Scan for the cell matching the given text and deliver its [x, y] coordinate at center. 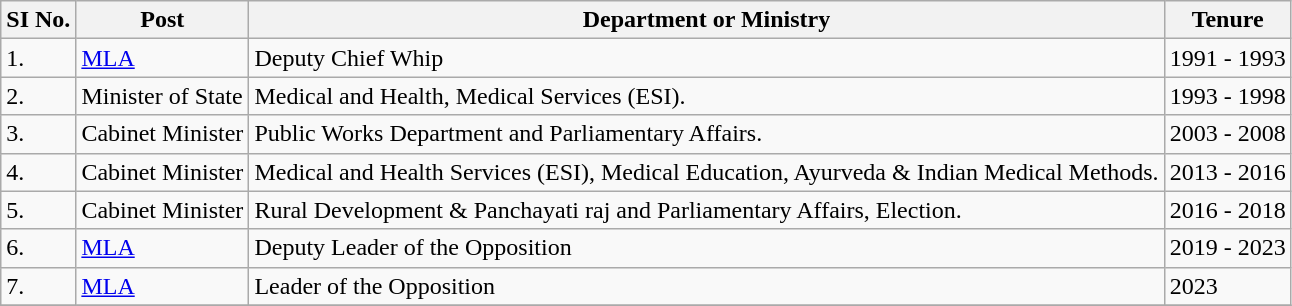
Post [162, 20]
Medical and Health, Medical Services (ESI). [706, 96]
Public Works Department and Parliamentary Affairs. [706, 134]
6. [38, 248]
Rural Development & Panchayati raj and Parliamentary Affairs, Election. [706, 210]
Department or Ministry [706, 20]
7. [38, 286]
2016 - 2018 [1228, 210]
Minister of State [162, 96]
Leader of the Opposition [706, 286]
2013 - 2016 [1228, 172]
Medical and Health Services (ESI), Medical Education, Ayurveda & Indian Medical Methods. [706, 172]
1. [38, 58]
2003 - 2008 [1228, 134]
Deputy Leader of the Opposition [706, 248]
1991 - 1993 [1228, 58]
2023 [1228, 286]
5. [38, 210]
3. [38, 134]
2019 - 2023 [1228, 248]
Deputy Chief Whip [706, 58]
4. [38, 172]
1993 - 1998 [1228, 96]
SI No. [38, 20]
2. [38, 96]
Tenure [1228, 20]
